Return [x, y] of the center of cell containing provided text 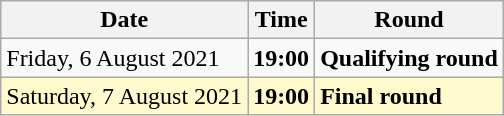
Final round [410, 96]
Date [124, 20]
Time [282, 20]
Qualifying round [410, 58]
Round [410, 20]
Friday, 6 August 2021 [124, 58]
Saturday, 7 August 2021 [124, 96]
